From the cell containing the given text, extract its center point as [X, Y] coordinate. 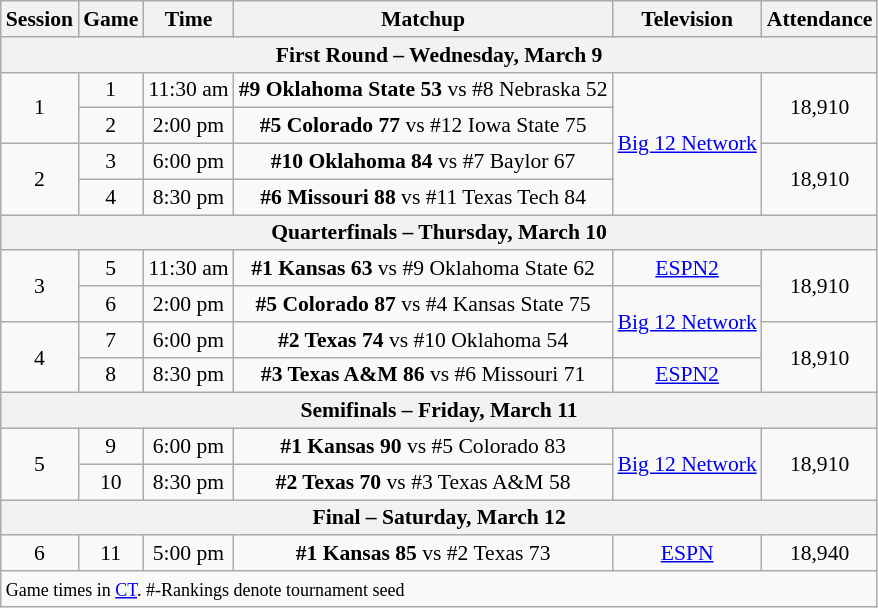
#3 Texas A&M 86 vs #6 Missouri 71 [424, 375]
Final – Saturday, March 12 [440, 518]
5:00 pm [188, 554]
7 [110, 340]
#1 Kansas 90 vs #5 Colorado 83 [424, 447]
#5 Colorado 87 vs #4 Kansas State 75 [424, 304]
First Round – Wednesday, March 9 [440, 55]
9 [110, 447]
Attendance [820, 19]
Television [688, 19]
ESPN [688, 554]
18,940 [820, 554]
Quarterfinals – Thursday, March 10 [440, 233]
#5 Colorado 77 vs #12 Iowa State 75 [424, 126]
Game [110, 19]
Time [188, 19]
#2 Texas 70 vs #3 Texas A&M 58 [424, 482]
#10 Oklahoma 84 vs #7 Baylor 67 [424, 162]
#6 Missouri 88 vs #11 Texas Tech 84 [424, 197]
Game times in CT. #-Rankings denote tournament seed [440, 589]
Semifinals – Friday, March 11 [440, 411]
10 [110, 482]
#9 Oklahoma State 53 vs #8 Nebraska 52 [424, 90]
11 [110, 554]
8 [110, 375]
#2 Texas 74 vs #10 Oklahoma 54 [424, 340]
Session [40, 19]
#1 Kansas 63 vs #9 Oklahoma State 62 [424, 269]
Matchup [424, 19]
#1 Kansas 85 vs #2 Texas 73 [424, 554]
